Return the [X, Y] coordinate for the center point of the cell that contains the specified text.  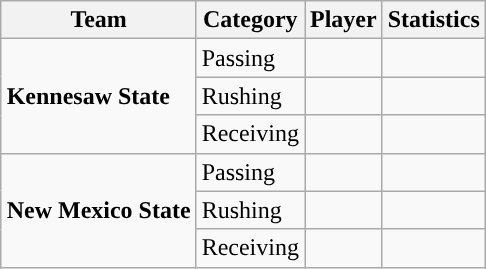
Statistics [434, 20]
Team [98, 20]
Kennesaw State [98, 96]
Player [343, 20]
Category [250, 20]
New Mexico State [98, 210]
